From the cell containing the given text, extract its center point as [x, y] coordinate. 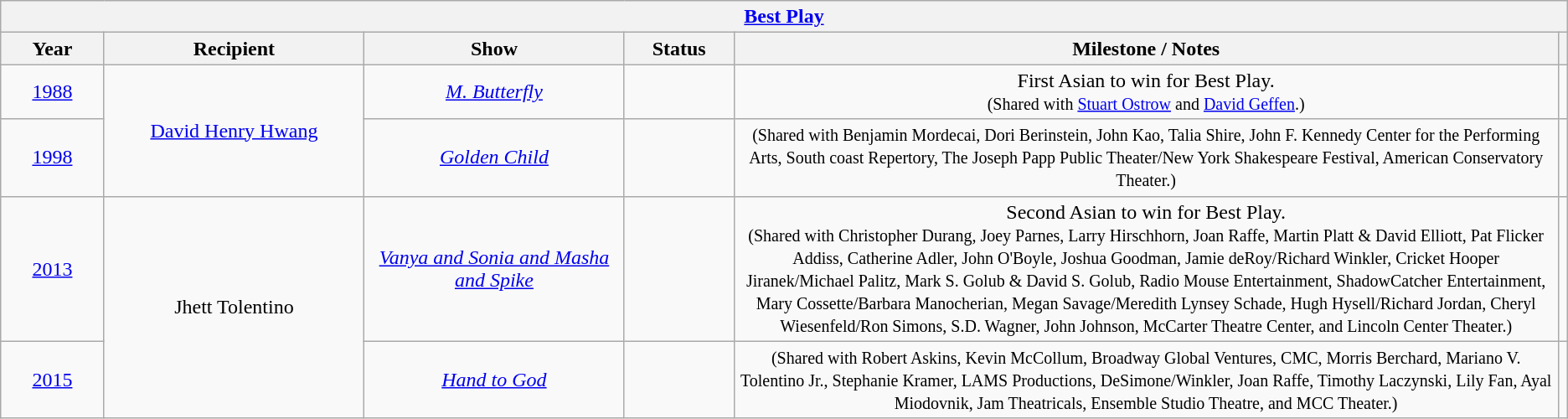
Golden Child [494, 158]
Recipient [235, 49]
Milestone / Notes [1146, 49]
Best Play [784, 17]
Status [678, 49]
1998 [52, 158]
Year [52, 49]
Vanya and Sonia and Masha and Spike [494, 268]
2013 [52, 268]
Hand to God [494, 380]
Jhett Tolentino [235, 307]
David Henry Hwang [235, 131]
1988 [52, 92]
2015 [52, 380]
M. Butterfly [494, 92]
First Asian to win for Best Play.(Shared with Stuart Ostrow and David Geffen.) [1146, 92]
Show [494, 49]
